Find where the given text appears and provide that cell's center as (x, y) coordinate. 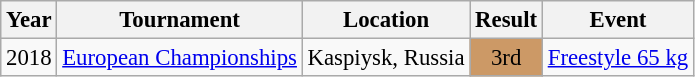
Location (386, 20)
2018 (29, 58)
Year (29, 20)
Kaspiysk, Russia (386, 58)
Event (618, 20)
Result (506, 20)
Freestyle 65 kg (618, 58)
Tournament (180, 20)
European Championships (180, 58)
3rd (506, 58)
